Output the (X, Y) coordinate of the center of the cell containing the given text.  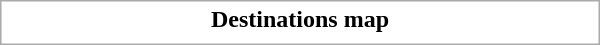
Destinations map (300, 19)
